Determine the (X, Y) coordinate at the center of the cell enclosing the given text.  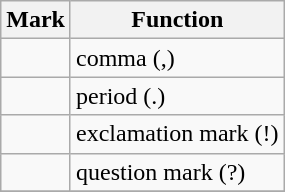
Mark (36, 20)
question mark (?) (177, 172)
comma (,) (177, 58)
exclamation mark (!) (177, 134)
period (.) (177, 96)
Function (177, 20)
